Provide the (X, Y) coordinate of the cell's center where the given text is located.  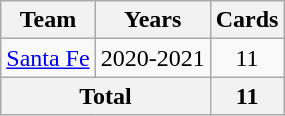
2020-2021 (152, 58)
Years (152, 20)
Santa Fe (48, 58)
Team (48, 20)
Total (106, 96)
Cards (247, 20)
